Return (x, y) of the center of cell containing provided text 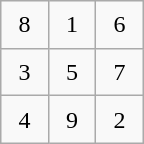
3 (24, 72)
1 (72, 24)
5 (72, 72)
9 (72, 120)
6 (120, 24)
4 (24, 120)
8 (24, 24)
7 (120, 72)
2 (120, 120)
